Output the [X, Y] coordinate of the center of the cell containing the given text.  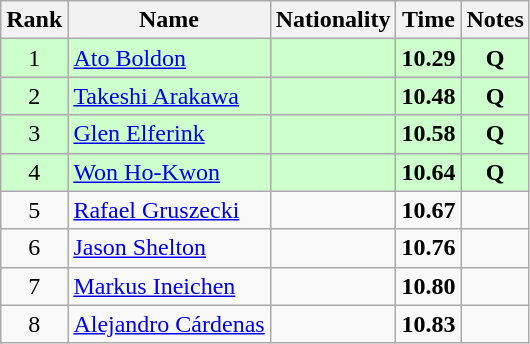
7 [34, 286]
10.67 [428, 210]
Time [428, 20]
Glen Elferink [169, 134]
Won Ho-Kwon [169, 172]
10.64 [428, 172]
8 [34, 324]
Takeshi Arakawa [169, 96]
2 [34, 96]
Notes [495, 20]
10.48 [428, 96]
Rafael Gruszecki [169, 210]
Alejandro Cárdenas [169, 324]
Jason Shelton [169, 248]
Nationality [333, 20]
6 [34, 248]
Markus Ineichen [169, 286]
5 [34, 210]
10.58 [428, 134]
10.80 [428, 286]
10.29 [428, 58]
4 [34, 172]
3 [34, 134]
Name [169, 20]
10.83 [428, 324]
Rank [34, 20]
Ato Boldon [169, 58]
10.76 [428, 248]
1 [34, 58]
